Capture the cell that displays the provided text and extract its [X, Y] central coordinate. 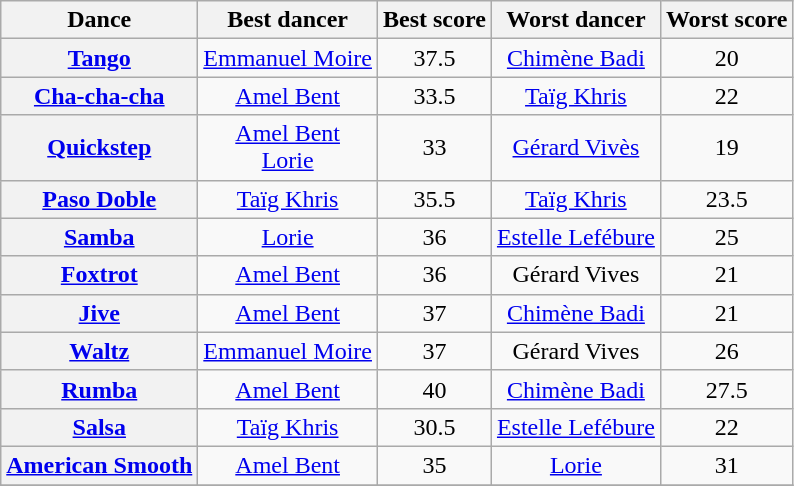
Gérard Vivès [576, 148]
33.5 [434, 96]
Foxtrot [100, 275]
40 [434, 389]
30.5 [434, 427]
23.5 [726, 199]
American Smooth [100, 465]
Rumba [100, 389]
Best score [434, 20]
Paso Doble [100, 199]
27.5 [726, 389]
26 [726, 351]
Dance [100, 20]
37.5 [434, 58]
Cha-cha-cha [100, 96]
Jive [100, 313]
Samba [100, 237]
Amel BentLorie [288, 148]
Worst dancer [576, 20]
Best dancer [288, 20]
25 [726, 237]
20 [726, 58]
35 [434, 465]
35.5 [434, 199]
Salsa [100, 427]
Waltz [100, 351]
Tango [100, 58]
33 [434, 148]
19 [726, 148]
Worst score [726, 20]
31 [726, 465]
Quickstep [100, 148]
